Capture the cell that displays the provided text and extract its [x, y] central coordinate. 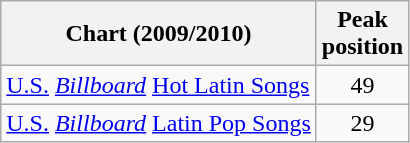
U.S. Billboard Latin Pop Songs [159, 123]
Peakposition [362, 34]
49 [362, 85]
29 [362, 123]
U.S. Billboard Hot Latin Songs [159, 85]
Chart (2009/2010) [159, 34]
